Find where the given text appears and provide that cell's center as [X, Y] coordinate. 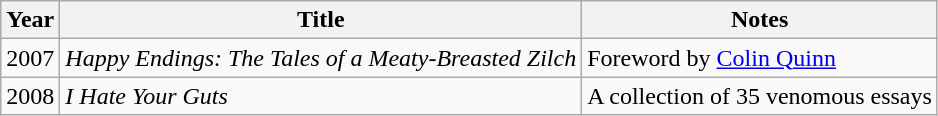
Foreword by Colin Quinn [760, 58]
Notes [760, 20]
A collection of 35 venomous essays [760, 96]
I Hate Your Guts [321, 96]
Title [321, 20]
2007 [30, 58]
Year [30, 20]
2008 [30, 96]
Happy Endings: The Tales of a Meaty-Breasted Zilch [321, 58]
